Provide the (X, Y) coordinate of the cell's center where the given text is located.  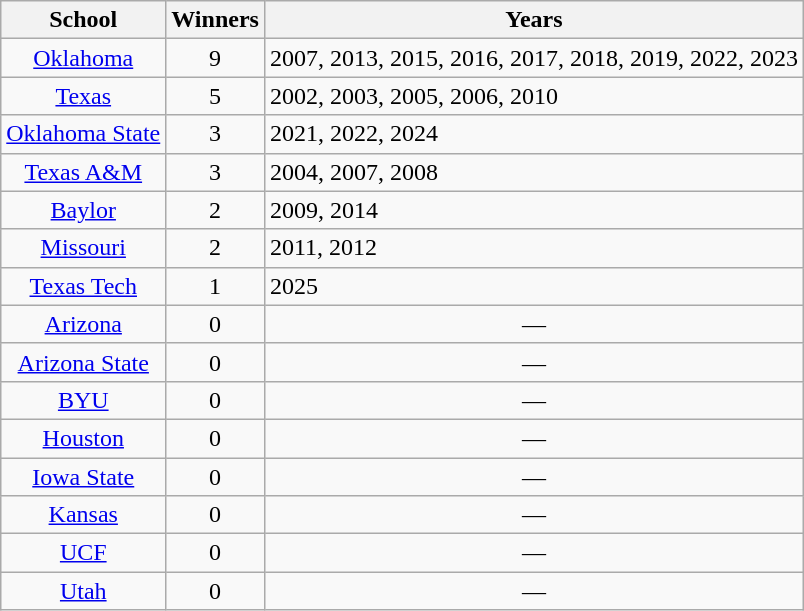
1 (216, 286)
Arizona (84, 324)
2004, 2007, 2008 (534, 172)
BYU (84, 400)
School (84, 20)
Baylor (84, 210)
Winners (216, 20)
2009, 2014 (534, 210)
Texas Tech (84, 286)
Texas A&M (84, 172)
Arizona State (84, 362)
Oklahoma (84, 58)
2011, 2012 (534, 248)
Kansas (84, 515)
Years (534, 20)
Iowa State (84, 477)
UCF (84, 553)
5 (216, 96)
2025 (534, 286)
9 (216, 58)
Houston (84, 438)
2002, 2003, 2005, 2006, 2010 (534, 96)
Missouri (84, 248)
2007, 2013, 2015, 2016, 2017, 2018, 2019, 2022, 2023 (534, 58)
Texas (84, 96)
2021, 2022, 2024 (534, 134)
Utah (84, 591)
Oklahoma State (84, 134)
